Extract the [X, Y] coordinate from the center of the cell holding the provided text.  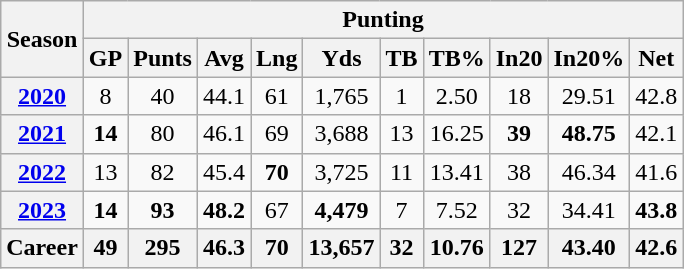
67 [277, 210]
69 [277, 134]
34.41 [589, 210]
Avg [224, 58]
10.76 [456, 248]
8 [105, 96]
Yds [342, 58]
45.4 [224, 172]
127 [519, 248]
3,725 [342, 172]
In20% [589, 58]
46.3 [224, 248]
7 [402, 210]
TB% [456, 58]
42.1 [656, 134]
29.51 [589, 96]
43.8 [656, 210]
44.1 [224, 96]
48.2 [224, 210]
42.6 [656, 248]
7.52 [456, 210]
82 [163, 172]
3,688 [342, 134]
80 [163, 134]
2021 [42, 134]
1 [402, 96]
2022 [42, 172]
46.34 [589, 172]
49 [105, 248]
46.1 [224, 134]
4,479 [342, 210]
2.50 [456, 96]
11 [402, 172]
42.8 [656, 96]
Lng [277, 58]
2023 [42, 210]
43.40 [589, 248]
295 [163, 248]
Career [42, 248]
1,765 [342, 96]
61 [277, 96]
Punting [382, 20]
93 [163, 210]
41.6 [656, 172]
GP [105, 58]
Punts [163, 58]
Season [42, 39]
48.75 [589, 134]
39 [519, 134]
2020 [42, 96]
Net [656, 58]
13.41 [456, 172]
40 [163, 96]
13,657 [342, 248]
16.25 [456, 134]
TB [402, 58]
In20 [519, 58]
38 [519, 172]
18 [519, 96]
